Locate the cell with the specified text and output its [x, y] center coordinate. 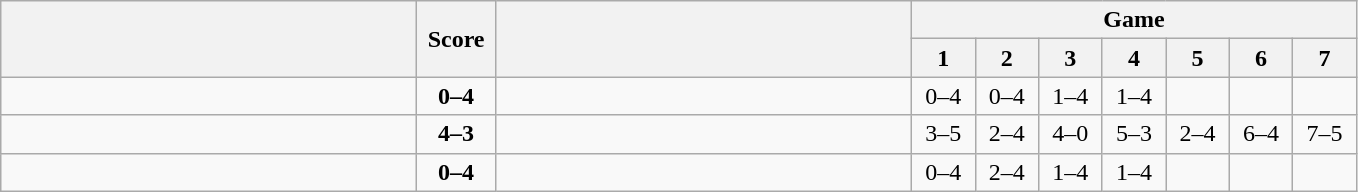
7–5 [1325, 134]
5–3 [1134, 134]
6–4 [1261, 134]
3 [1071, 58]
4 [1134, 58]
5 [1198, 58]
4–3 [456, 134]
4–0 [1071, 134]
2 [1007, 58]
1 [943, 58]
Game [1134, 20]
Score [456, 39]
6 [1261, 58]
3–5 [943, 134]
7 [1325, 58]
